Return the [X, Y] coordinate for the center point of the cell that contains the specified text.  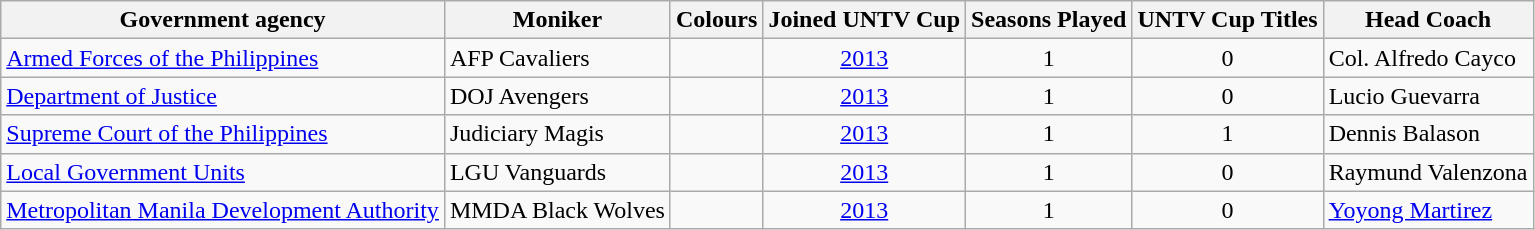
Head Coach [1428, 20]
Yoyong Martirez [1428, 210]
Raymund Valenzona [1428, 172]
Joined UNTV Cup [864, 20]
DOJ Avengers [557, 96]
Lucio Guevarra [1428, 96]
Government agency [223, 20]
Seasons Played [1049, 20]
Metropolitan Manila Development Authority [223, 210]
Moniker [557, 20]
MMDA Black Wolves [557, 210]
Col. Alfredo Cayco [1428, 58]
AFP Cavaliers [557, 58]
Judiciary Magis [557, 134]
Armed Forces of the Philippines [223, 58]
LGU Vanguards [557, 172]
Colours [716, 20]
Supreme Court of the Philippines [223, 134]
Dennis Balason [1428, 134]
Department of Justice [223, 96]
Local Government Units [223, 172]
UNTV Cup Titles [1228, 20]
